Return the (x, y) coordinate for the center point of the cell that contains the specified text.  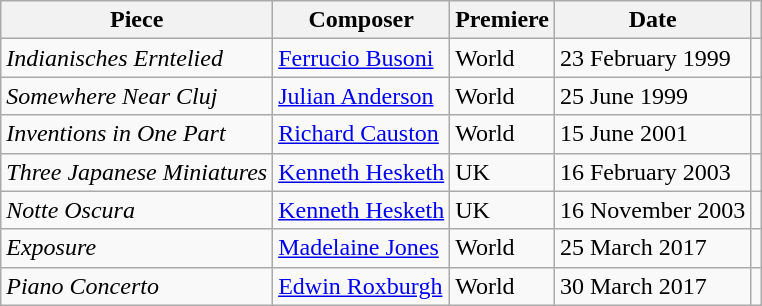
Julian Anderson (362, 96)
Exposure (137, 248)
Date (652, 20)
Three Japanese Miniatures (137, 172)
Piece (137, 20)
Premiere (502, 20)
15 June 2001 (652, 134)
Piano Concerto (137, 286)
16 February 2003 (652, 172)
16 November 2003 (652, 210)
Madelaine Jones (362, 248)
Edwin Roxburgh (362, 286)
25 March 2017 (652, 248)
Richard Causton (362, 134)
Indianisches Erntelied (137, 58)
Composer (362, 20)
Notte Oscura (137, 210)
Inventions in One Part (137, 134)
Ferrucio Busoni (362, 58)
25 June 1999 (652, 96)
Somewhere Near Cluj (137, 96)
30 March 2017 (652, 286)
23 February 1999 (652, 58)
